For the text-containing cell, return its midpoint in (x, y) coordinate format. 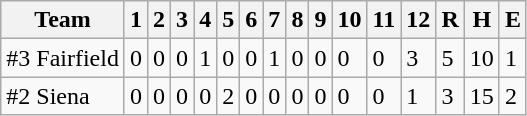
12 (418, 20)
7 (274, 20)
15 (482, 96)
R (450, 20)
6 (252, 20)
11 (384, 20)
Team (63, 20)
9 (320, 20)
H (482, 20)
8 (298, 20)
#2 Siena (63, 96)
#3 Fairfield (63, 58)
E (512, 20)
4 (206, 20)
